Extract the [X, Y] coordinate from the center of the cell holding the provided text.  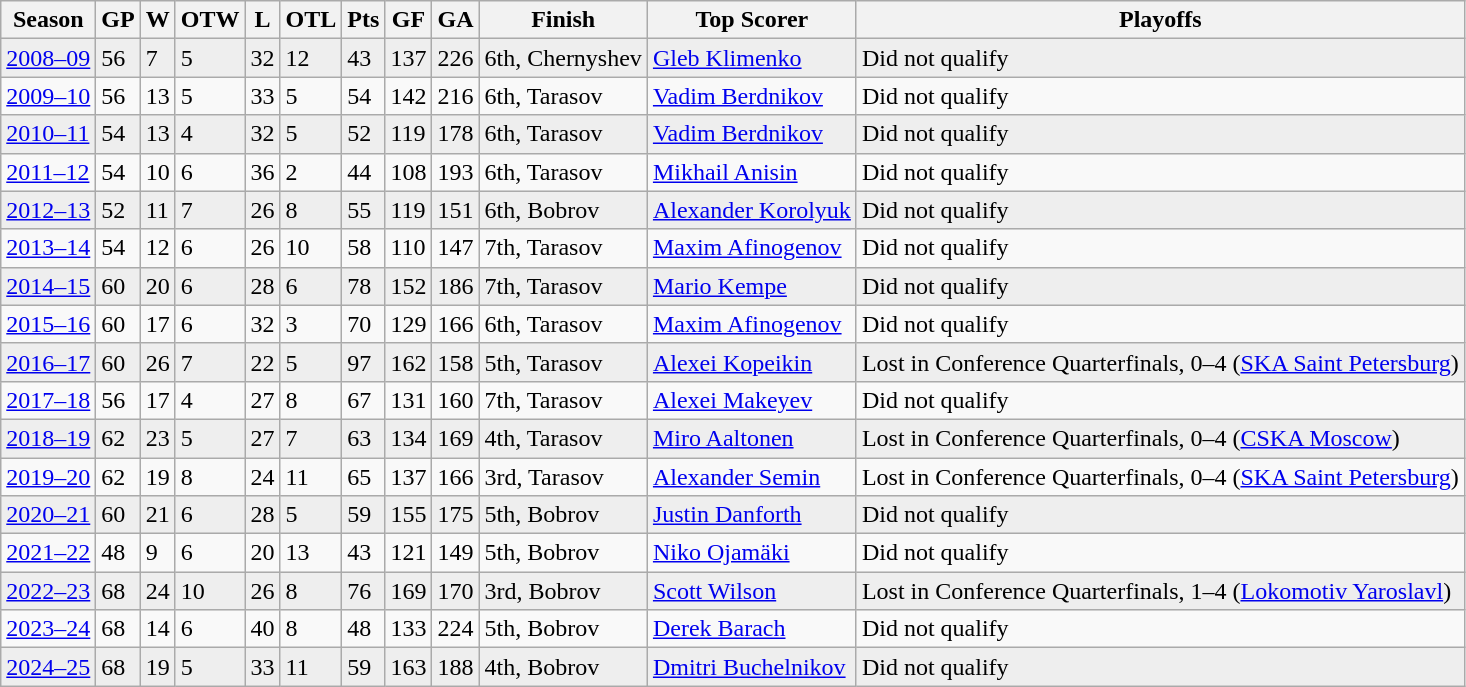
Scott Wilson [752, 591]
155 [408, 515]
152 [408, 286]
GP [118, 20]
Finish [563, 20]
Miro Aaltonen [752, 438]
2022–23 [48, 591]
Alexei Makeyev [752, 400]
2018–19 [48, 438]
Gleb Klimenko [752, 58]
78 [364, 286]
108 [408, 172]
67 [364, 400]
131 [408, 400]
110 [408, 248]
2014–15 [48, 286]
151 [456, 210]
4th, Tarasov [563, 438]
OTW [210, 20]
2011–12 [48, 172]
149 [456, 553]
58 [364, 248]
GF [408, 20]
2021–22 [48, 553]
2 [311, 172]
147 [456, 248]
2017–18 [48, 400]
2015–16 [48, 324]
OTL [311, 20]
2020–21 [48, 515]
224 [456, 629]
175 [456, 515]
21 [158, 515]
Alexander Semin [752, 477]
23 [158, 438]
216 [456, 96]
Mikhail Anisin [752, 172]
Justin Danforth [752, 515]
2009–10 [48, 96]
L [262, 20]
55 [364, 210]
40 [262, 629]
4th, Bobrov [563, 667]
226 [456, 58]
3rd, Tarasov [563, 477]
3 [311, 324]
Lost in Conference Quarterfinals, 1–4 (Lokomotiv Yaroslavl) [1160, 591]
Alexander Korolyuk [752, 210]
186 [456, 286]
9 [158, 553]
2012–13 [48, 210]
133 [408, 629]
14 [158, 629]
121 [408, 553]
6th, Bobrov [563, 210]
163 [408, 667]
178 [456, 134]
70 [364, 324]
134 [408, 438]
Derek Barach [752, 629]
Niko Ojamäki [752, 553]
Season [48, 20]
Dmitri Buchelnikov [752, 667]
188 [456, 667]
2010–11 [48, 134]
162 [408, 362]
2016–17 [48, 362]
158 [456, 362]
3rd, Bobrov [563, 591]
44 [364, 172]
63 [364, 438]
22 [262, 362]
160 [456, 400]
193 [456, 172]
97 [364, 362]
76 [364, 591]
Mario Kempe [752, 286]
Top Scorer [752, 20]
2023–24 [48, 629]
2024–25 [48, 667]
Playoffs [1160, 20]
36 [262, 172]
142 [408, 96]
Lost in Conference Quarterfinals, 0–4 (CSKA Moscow) [1160, 438]
2008–09 [48, 58]
Alexei Kopeikin [752, 362]
129 [408, 324]
2013–14 [48, 248]
GA [456, 20]
65 [364, 477]
2019–20 [48, 477]
W [158, 20]
Pts [364, 20]
5th, Tarasov [563, 362]
6th, Chernyshev [563, 58]
170 [456, 591]
